Determine the [x, y] coordinate at the center of the cell enclosing the given text.  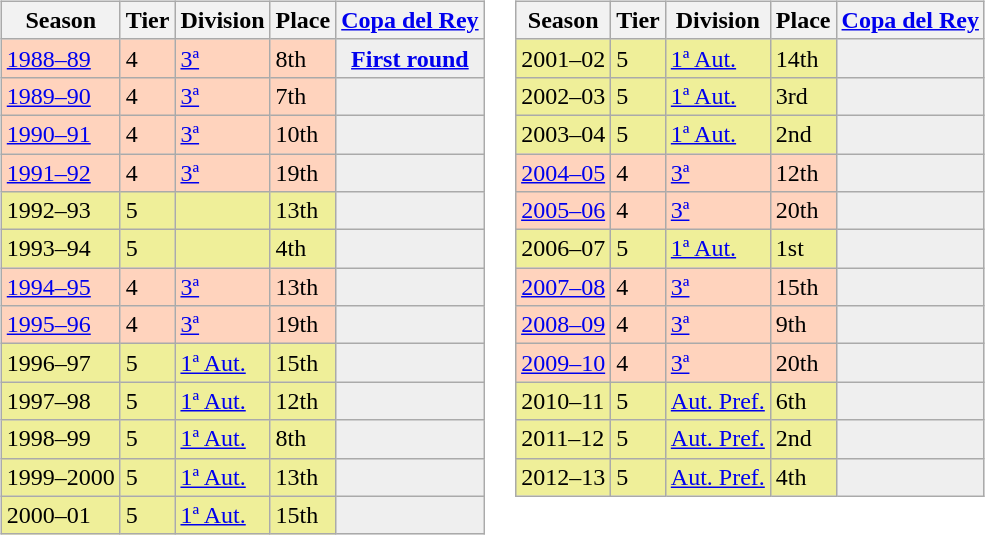
1st [803, 249]
1995–96 [60, 325]
1998–99 [60, 439]
1996–97 [60, 363]
2011–12 [564, 439]
6th [803, 401]
First round [410, 58]
1991–92 [60, 173]
2012–13 [564, 477]
2006–07 [564, 249]
1997–98 [60, 401]
2000–01 [60, 515]
1994–95 [60, 287]
10th [303, 134]
2002–03 [564, 96]
2001–02 [564, 58]
2008–09 [564, 325]
9th [803, 325]
2007–08 [564, 287]
1992–93 [60, 211]
1988–89 [60, 58]
2009–10 [564, 363]
7th [303, 96]
1989–90 [60, 96]
2005–06 [564, 211]
1990–91 [60, 134]
14th [803, 58]
2004–05 [564, 173]
2003–04 [564, 134]
1999–2000 [60, 477]
3rd [803, 96]
1993–94 [60, 249]
2010–11 [564, 401]
